Identify which cell holds the provided text, then report its [X, Y] central coordinate. 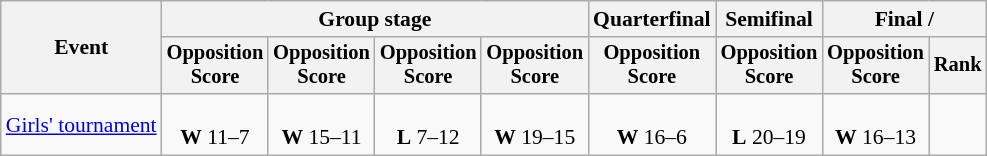
Rank [958, 66]
Semifinal [770, 19]
W 19–15 [534, 124]
Event [82, 48]
W 16–6 [652, 124]
W 11–7 [216, 124]
L 7–12 [428, 124]
L 20–19 [770, 124]
Quarterfinal [652, 19]
W 15–11 [322, 124]
Girls' tournament [82, 124]
W 16–13 [876, 124]
Final / [904, 19]
Group stage [375, 19]
